For the text-containing cell, return its midpoint in (X, Y) coordinate format. 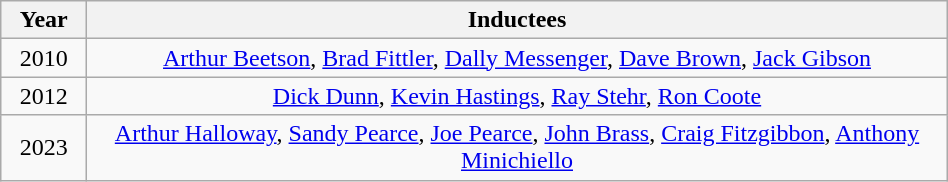
2023 (44, 148)
2012 (44, 96)
2010 (44, 58)
Inductees (517, 20)
Year (44, 20)
Arthur Halloway, Sandy Pearce, Joe Pearce, John Brass, Craig Fitzgibbon, Anthony Minichiello (517, 148)
Dick Dunn, Kevin Hastings, Ray Stehr, Ron Coote (517, 96)
Arthur Beetson, Brad Fittler, Dally Messenger, Dave Brown, Jack Gibson (517, 58)
